Output the (X, Y) coordinate of the center of the cell containing the given text.  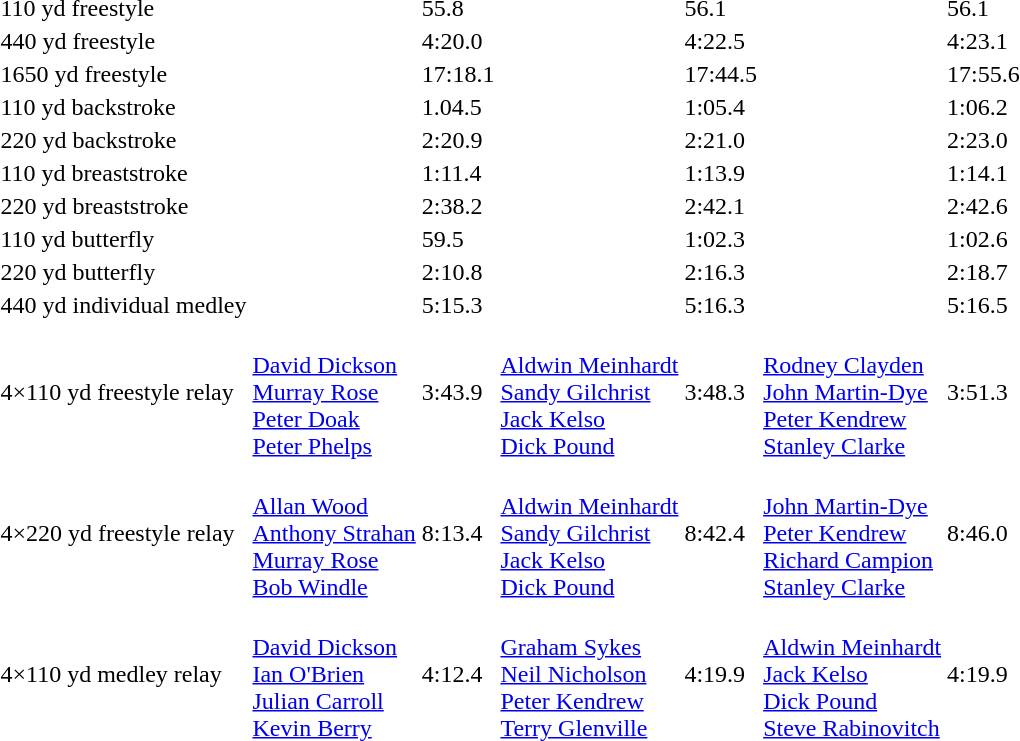
8:13.4 (458, 533)
2:16.3 (721, 272)
2:38.2 (458, 206)
David DicksonMurray RosePeter DoakPeter Phelps (334, 392)
Allan WoodAnthony StrahanMurray RoseBob Windle (334, 533)
1.04.5 (458, 107)
2:21.0 (721, 140)
4:22.5 (721, 41)
2:20.9 (458, 140)
17:44.5 (721, 74)
1:13.9 (721, 173)
Rodney ClaydenJohn Martin-DyePeter KendrewStanley Clarke (852, 392)
1:11.4 (458, 173)
8:42.4 (721, 533)
59.5 (458, 239)
5:16.3 (721, 305)
5:15.3 (458, 305)
2:10.8 (458, 272)
3:48.3 (721, 392)
17:18.1 (458, 74)
2:42.1 (721, 206)
4:20.0 (458, 41)
John Martin-DyePeter KendrewRichard CampionStanley Clarke (852, 533)
1:05.4 (721, 107)
3:43.9 (458, 392)
1:02.3 (721, 239)
